Extract the [X, Y] coordinate from the center of the cell holding the provided text.  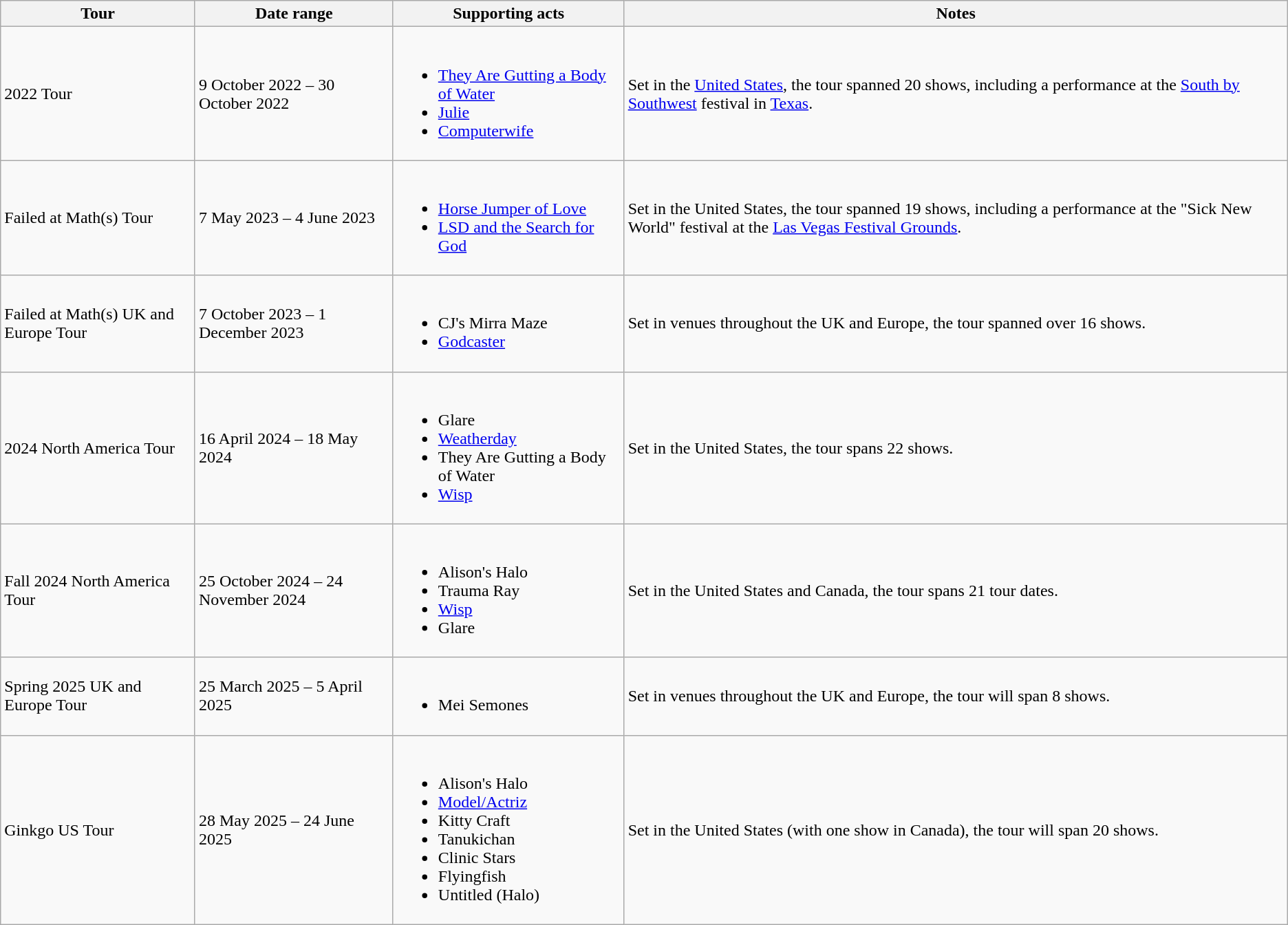
Alison's HaloModel/ActrizKitty CraftTanukichanClinic StarsFlyingfishUntitled (Halo) [508, 830]
Set in venues throughout the UK and Europe, the tour spanned over 16 shows. [956, 323]
CJ's Mirra MazeGodcaster [508, 323]
Failed at Math(s) UK and Europe Tour [98, 323]
Failed at Math(s) Tour [98, 217]
Set in the United States, the tour spans 22 shows. [956, 447]
Tour [98, 14]
Ginkgo US Tour [98, 830]
7 October 2023 – 1 December 2023 [294, 323]
Date range [294, 14]
28 May 2025 – 24 June 2025 [294, 830]
2024 North America Tour [98, 447]
Set in the United States, the tour spanned 19 shows, including a performance at the "Sick New World" festival at the Las Vegas Festival Grounds. [956, 217]
Notes [956, 14]
Set in venues throughout the UK and Europe, the tour will span 8 shows. [956, 697]
7 May 2023 – 4 June 2023 [294, 217]
25 March 2025 – 5 April 2025 [294, 697]
Set in the United States (with one show in Canada), the tour will span 20 shows. [956, 830]
16 April 2024 – 18 May 2024 [294, 447]
Fall 2024 North America Tour [98, 591]
9 October 2022 – 30 October 2022 [294, 94]
Supporting acts [508, 14]
Horse Jumper of LoveLSD and the Search for God [508, 217]
2022 Tour [98, 94]
Set in the United States and Canada, the tour spans 21 tour dates. [956, 591]
25 October 2024 – 24 November 2024 [294, 591]
Mei Semones [508, 697]
GlareWeatherdayThey Are Gutting a Body of WaterWisp [508, 447]
Set in the United States, the tour spanned 20 shows, including a performance at the South by Southwest festival in Texas. [956, 94]
They Are Gutting a Body of WaterJulieComputerwife [508, 94]
Alison's HaloTrauma RayWispGlare [508, 591]
Spring 2025 UK and Europe Tour [98, 697]
